From the cell containing the given text, extract its center point as (x, y) coordinate. 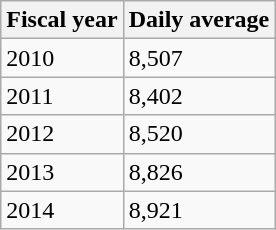
2012 (62, 134)
8,507 (199, 58)
8,921 (199, 210)
Daily average (199, 20)
2014 (62, 210)
2013 (62, 172)
2010 (62, 58)
Fiscal year (62, 20)
2011 (62, 96)
8,402 (199, 96)
8,826 (199, 172)
8,520 (199, 134)
